Provide the (X, Y) coordinate of the cell's center where the given text is located.  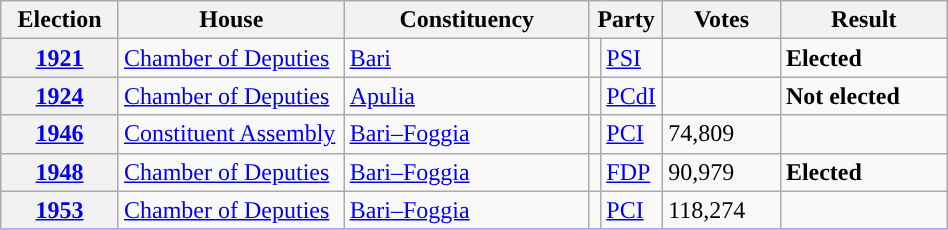
1946 (60, 134)
Constituency (466, 20)
PCdI (632, 96)
FDP (632, 172)
Constituent Assembly (231, 134)
1953 (60, 210)
Not elected (864, 96)
74,809 (722, 134)
Election (60, 20)
1924 (60, 96)
90,979 (722, 172)
1921 (60, 58)
Apulia (466, 96)
Result (864, 20)
Bari (466, 58)
PSI (632, 58)
Party (626, 20)
House (231, 20)
Votes (722, 20)
1948 (60, 172)
118,274 (722, 210)
